Identify which cell holds the provided text, then report its (x, y) central coordinate. 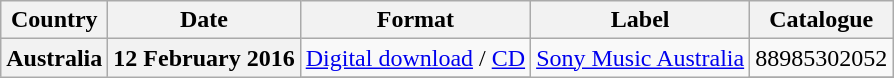
Australia (54, 58)
Format (415, 20)
Country (54, 20)
Label (640, 20)
Catalogue (822, 20)
88985302052 (822, 58)
Sony Music Australia (640, 58)
12 February 2016 (204, 58)
Date (204, 20)
Digital download / CD (415, 58)
